Scan for the cell matching the given text and deliver its (X, Y) coordinate at center. 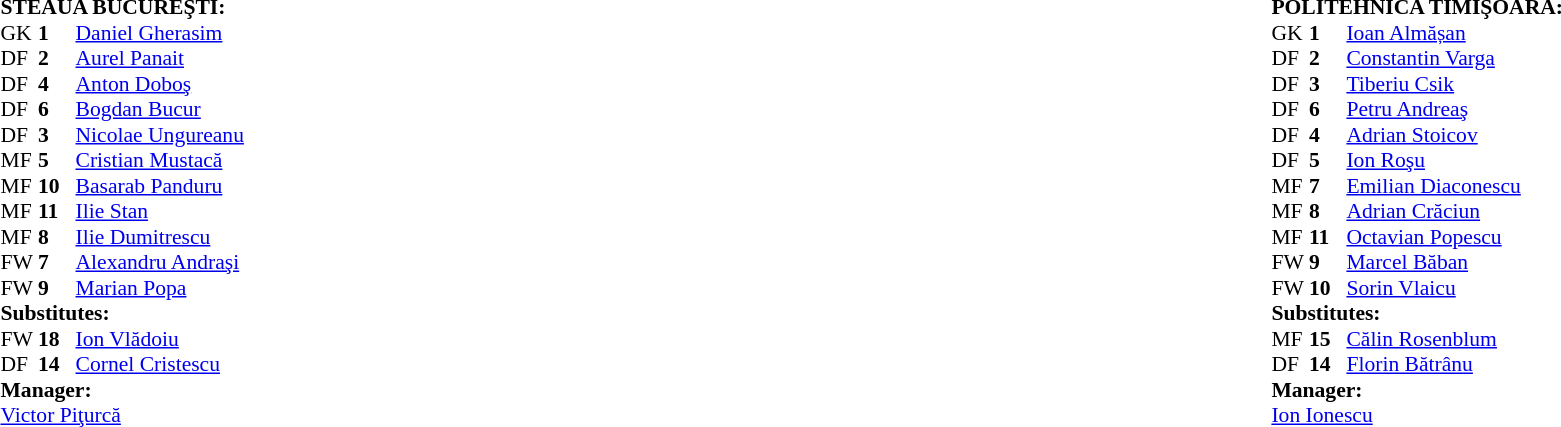
Marian Popa (160, 288)
Alexandru Andraşi (160, 263)
Ilie Stan (160, 211)
Manager: (122, 390)
15 (1328, 339)
Nicolae Ungureanu (160, 135)
18 (57, 339)
Anton Doboş (160, 84)
Ion Vlădoiu (160, 339)
Cornel Cristescu (160, 365)
Ilie Dumitrescu (160, 237)
Cristian Mustacă (160, 161)
Substitutes: (122, 313)
Aurel Panait (160, 59)
Daniel Gherasim (160, 33)
Bogdan Bucur (160, 109)
Basarab Panduru (160, 186)
